Find where the given text appears and provide that cell's center as (X, Y) coordinate. 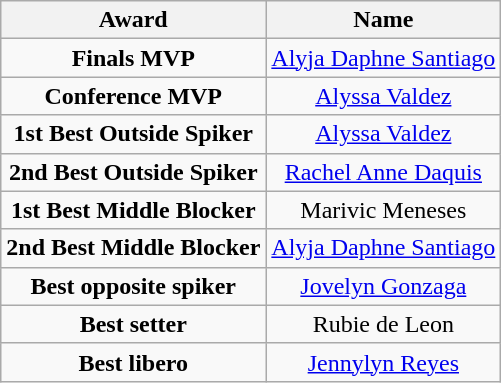
1st Best Middle Blocker (134, 210)
Rubie de Leon (384, 324)
Rachel Anne Daquis (384, 172)
Best setter (134, 324)
Jovelyn Gonzaga (384, 286)
Finals MVP (134, 58)
Marivic Meneses (384, 210)
Best opposite spiker (134, 286)
Conference MVP (134, 96)
Jennylyn Reyes (384, 362)
Name (384, 20)
Best libero (134, 362)
2nd Best Middle Blocker (134, 248)
Award (134, 20)
2nd Best Outside Spiker (134, 172)
1st Best Outside Spiker (134, 134)
